Locate the cell with the specified text and output its [x, y] center coordinate. 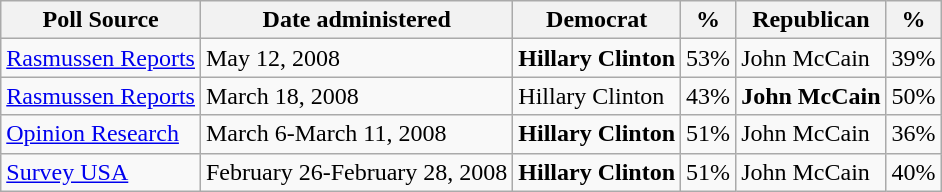
Opinion Research [101, 134]
50% [914, 96]
Democrat [597, 20]
39% [914, 58]
Poll Source [101, 20]
March 18, 2008 [356, 96]
Republican [811, 20]
36% [914, 134]
May 12, 2008 [356, 58]
53% [708, 58]
40% [914, 172]
43% [708, 96]
Date administered [356, 20]
Survey USA [101, 172]
February 26-February 28, 2008 [356, 172]
March 6-March 11, 2008 [356, 134]
